Detect which cell encompasses the target text, then output its [x, y] center coordinate. 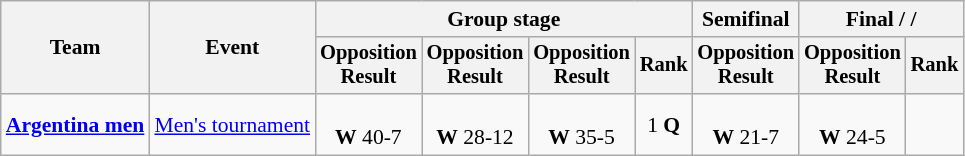
W 21-7 [746, 124]
Final / / [881, 19]
1 Q [664, 124]
W 35-5 [582, 124]
Semifinal [746, 19]
Event [232, 48]
Argentina men [76, 124]
Men's tournament [232, 124]
W 40-7 [368, 124]
Team [76, 48]
W 28-12 [476, 124]
Group stage [504, 19]
W 24-5 [852, 124]
